Find where the given text appears and provide that cell's center as (X, Y) coordinate. 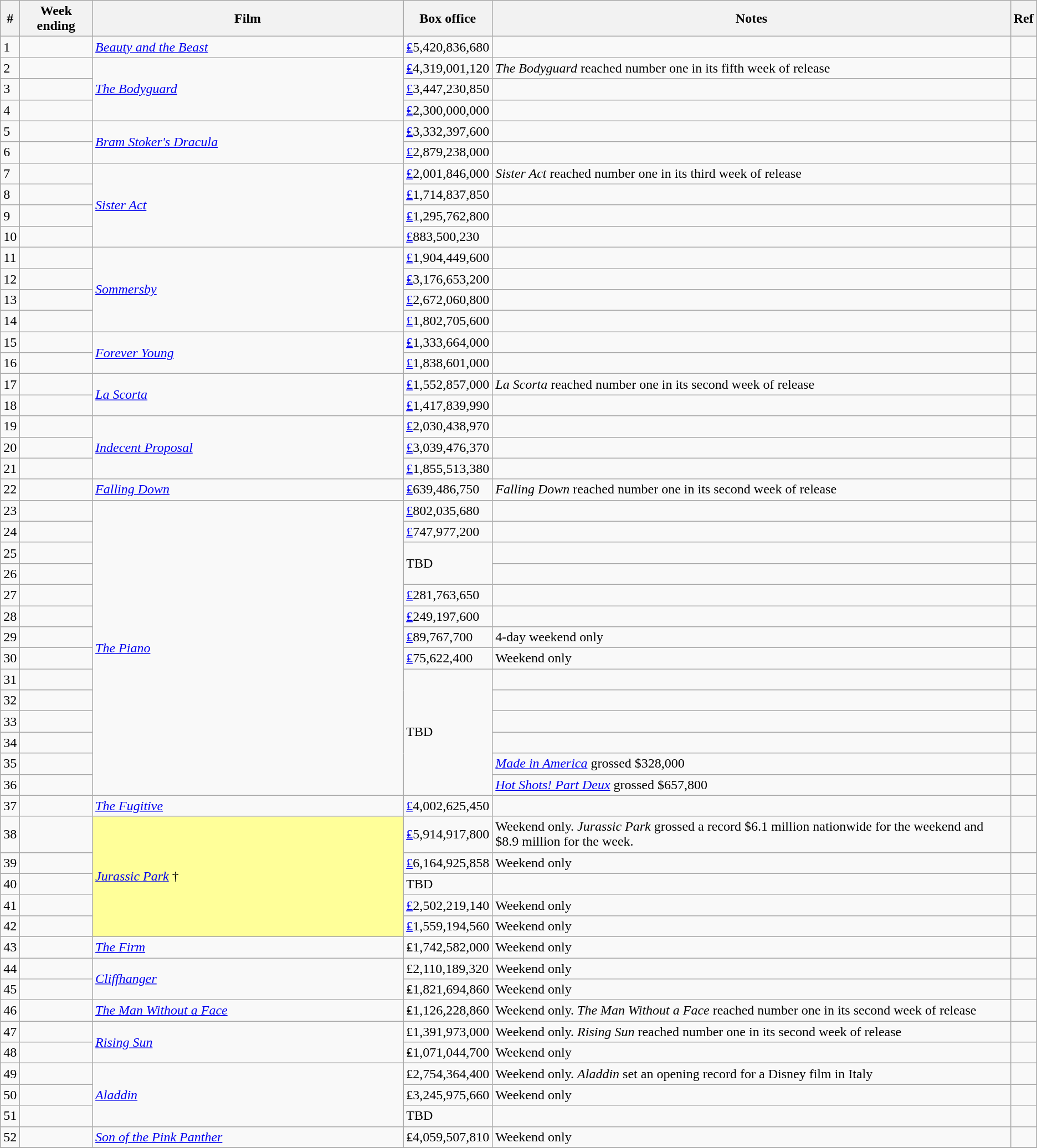
₤1,838,601,000 (448, 363)
30 (10, 658)
43 (10, 947)
₤281,763,650 (448, 595)
29 (10, 637)
51 (10, 1116)
₤3,447,230,850 (448, 89)
45 (10, 990)
₤2,030,438,970 (448, 426)
₤2,001,846,000 (448, 173)
8 (10, 194)
28 (10, 616)
38 (10, 834)
23 (10, 511)
The Bodyguard reached number one in its fifth week of release (751, 68)
₤5,914,917,800 (448, 834)
3 (10, 89)
49 (10, 1074)
13 (10, 300)
₤2,502,219,140 (448, 905)
Weekend only. Jurassic Park grossed a record $6.1 million nationwide for the weekend and $8.9 million for the week. (751, 834)
₤2,879,238,000 (448, 152)
Forever Young (248, 353)
La Scorta reached number one in its second week of release (751, 384)
₤3,039,476,370 (448, 447)
41 (10, 905)
Sommersby (248, 289)
Ref (1024, 19)
35 (10, 764)
Weekend only. The Man Without a Face reached number one in its second week of release (751, 1011)
₤1,904,449,600 (448, 258)
Box office (448, 19)
₤3,332,397,600 (448, 131)
26 (10, 574)
₤1,742,582,000 (448, 947)
Sister Act (248, 205)
The Firm (248, 947)
1 (10, 47)
Week ending (57, 19)
₤6,164,925,858 (448, 863)
32 (10, 701)
₤1,071,044,700 (448, 1053)
₤1,802,705,600 (448, 321)
₤747,977,200 (448, 532)
Jurassic Park † (248, 876)
₤3,245,975,660 (448, 1095)
₤5,420,836,680 (448, 47)
6 (10, 152)
₤639,486,750 (448, 490)
12 (10, 279)
52 (10, 1137)
4 (10, 110)
La Scorta (248, 395)
50 (10, 1095)
17 (10, 384)
₤1,714,837,850 (448, 194)
2 (10, 68)
42 (10, 926)
39 (10, 863)
The Fugitive (248, 806)
16 (10, 363)
Indecent Proposal (248, 447)
The Bodyguard (248, 89)
10 (10, 236)
₤1,559,194,560 (448, 926)
48 (10, 1053)
40 (10, 884)
Made in America grossed $328,000 (751, 764)
14 (10, 321)
₤1,855,513,380 (448, 469)
7 (10, 173)
# (10, 19)
₤802,035,680 (448, 511)
₤1,821,694,860 (448, 990)
11 (10, 258)
46 (10, 1011)
Son of the Pink Panther (248, 1137)
9 (10, 215)
Film (248, 19)
47 (10, 1032)
25 (10, 553)
₤1,391,973,000 (448, 1032)
36 (10, 785)
₤1,552,857,000 (448, 384)
₤1,417,839,990 (448, 405)
The Piano (248, 648)
19 (10, 426)
₤4,002,625,450 (448, 806)
5 (10, 131)
20 (10, 447)
Weekend only. Rising Sun reached number one in its second week of release (751, 1032)
Beauty and the Beast (248, 47)
21 (10, 469)
₤1,126,228,860 (448, 1011)
₤75,622,400 (448, 658)
₤883,500,230 (448, 236)
₤2,110,189,320 (448, 969)
₤3,176,653,200 (448, 279)
Sister Act reached number one in its third week of release (751, 173)
The Man Without a Face (248, 1011)
27 (10, 595)
Weekend only. Aladdin set an opening record for a Disney film in Italy (751, 1074)
15 (10, 342)
₤89,767,700 (448, 637)
4-day weekend only (751, 637)
Falling Down (248, 490)
Falling Down reached number one in its second week of release (751, 490)
34 (10, 743)
Aladdin (248, 1095)
Notes (751, 19)
₤1,295,762,800 (448, 215)
Bram Stoker's Dracula (248, 142)
Hot Shots! Part Deux grossed $657,800 (751, 785)
31 (10, 679)
₤4,319,001,120 (448, 68)
Rising Sun (248, 1042)
22 (10, 490)
₤249,197,600 (448, 616)
33 (10, 722)
44 (10, 969)
₤2,754,364,400 (448, 1074)
37 (10, 806)
₤4,059,507,810 (448, 1137)
₤1,333,664,000 (448, 342)
Cliffhanger (248, 979)
₤2,672,060,800 (448, 300)
18 (10, 405)
₤2,300,000,000 (448, 110)
24 (10, 532)
